Return [X, Y] of the center of cell containing provided text 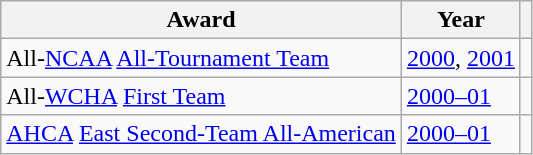
All-NCAA All-Tournament Team [202, 58]
2000, 2001 [460, 58]
Award [202, 20]
All-WCHA First Team [202, 96]
Year [460, 20]
AHCA East Second-Team All-American [202, 134]
